Detect which cell encompasses the target text, then output its [x, y] center coordinate. 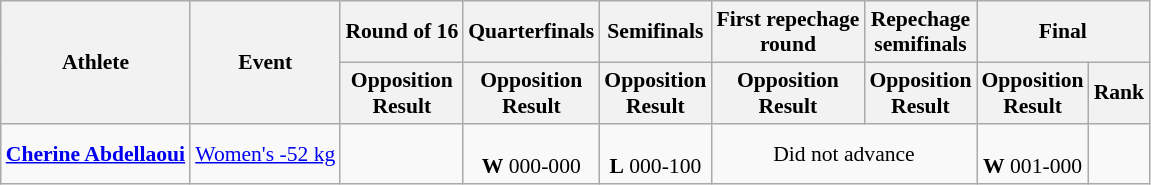
Final [1062, 32]
Athlete [96, 62]
Round of 16 [402, 32]
Rank [1120, 92]
Quarterfinals [531, 32]
Repechage semifinals [920, 32]
Cherine Abdellaoui [96, 154]
W 000-000 [531, 154]
First repechage round [788, 32]
L 000-100 [655, 154]
Event [265, 62]
Did not advance [844, 154]
W 001-000 [1032, 154]
Semifinals [655, 32]
Women's -52 kg [265, 154]
